Determine the [x, y] coordinate at the center of the cell enclosing the given text.  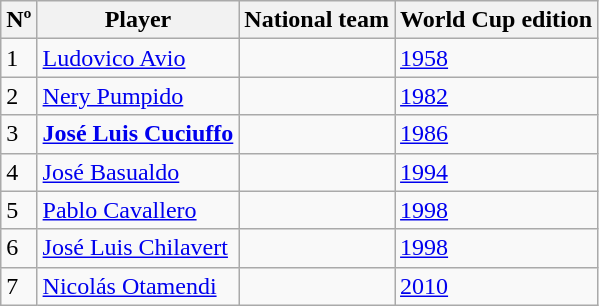
Player [138, 20]
Nery Pumpido [138, 96]
Nicolás Otamendi [138, 286]
3 [19, 134]
National team [317, 20]
José Basualdo [138, 172]
1994 [496, 172]
Pablo Cavallero [138, 210]
Ludovico Avio [138, 58]
Nº [19, 20]
1 [19, 58]
José Luis Cuciuffo [138, 134]
4 [19, 172]
5 [19, 210]
6 [19, 248]
2010 [496, 286]
7 [19, 286]
José Luis Chilavert [138, 248]
2 [19, 96]
1982 [496, 96]
1986 [496, 134]
World Cup edition [496, 20]
1958 [496, 58]
